Find where the given text appears and provide that cell's center as (x, y) coordinate. 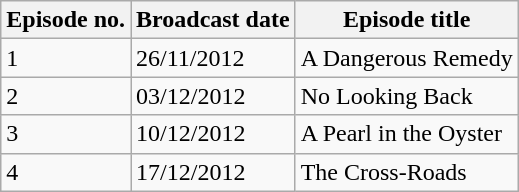
Episode title (406, 20)
No Looking Back (406, 96)
4 (66, 172)
The Cross-Roads (406, 172)
3 (66, 134)
17/12/2012 (214, 172)
Broadcast date (214, 20)
2 (66, 96)
A Pearl in the Oyster (406, 134)
1 (66, 58)
A Dangerous Remedy (406, 58)
Episode no. (66, 20)
03/12/2012 (214, 96)
26/11/2012 (214, 58)
10/12/2012 (214, 134)
